Output the [x, y] coordinate of the center of the cell containing the given text.  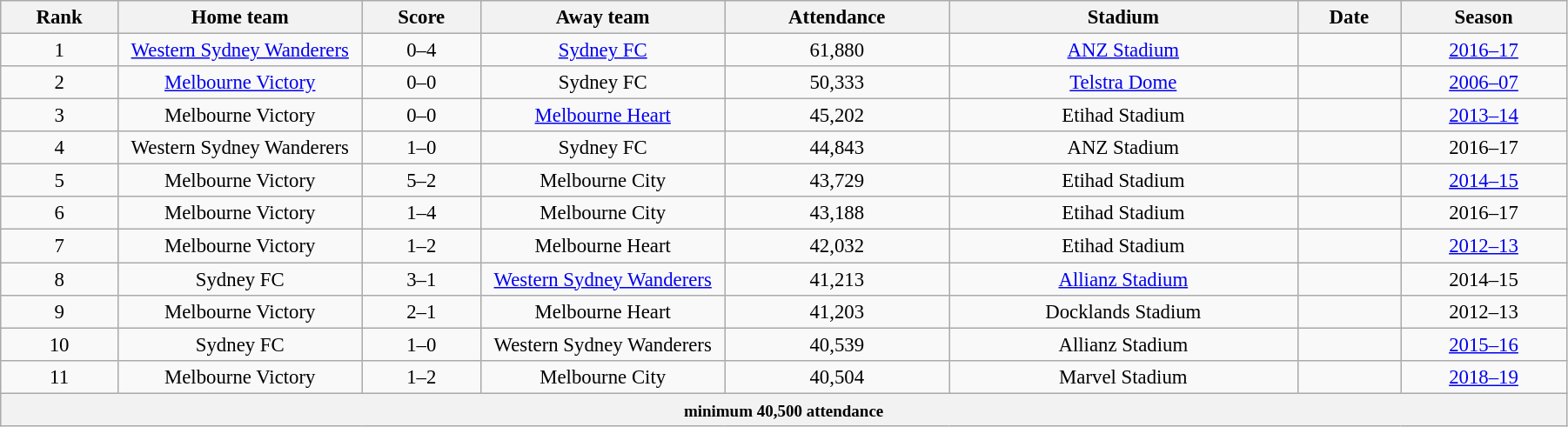
1–4 [421, 213]
Telstra Dome [1124, 83]
42,032 [837, 246]
2018–19 [1484, 377]
2–1 [421, 311]
40,539 [837, 344]
40,504 [837, 377]
3–1 [421, 279]
Date [1349, 17]
Docklands Stadium [1124, 311]
Marvel Stadium [1124, 377]
45,202 [837, 116]
3 [59, 116]
2013–14 [1484, 116]
1 [59, 50]
2 [59, 83]
44,843 [837, 148]
8 [59, 279]
0–4 [421, 50]
7 [59, 246]
Attendance [837, 17]
5 [59, 181]
6 [59, 213]
minimum 40,500 attendance [784, 410]
Season [1484, 17]
61,880 [837, 50]
2006–07 [1484, 83]
9 [59, 311]
11 [59, 377]
Stadium [1124, 17]
2015–16 [1484, 344]
Home team [240, 17]
43,729 [837, 181]
Away team [602, 17]
41,213 [837, 279]
50,333 [837, 83]
Score [421, 17]
43,188 [837, 213]
4 [59, 148]
41,203 [837, 311]
Rank [59, 17]
10 [59, 344]
5–2 [421, 181]
